From the cell containing the given text, extract its center point as [X, Y] coordinate. 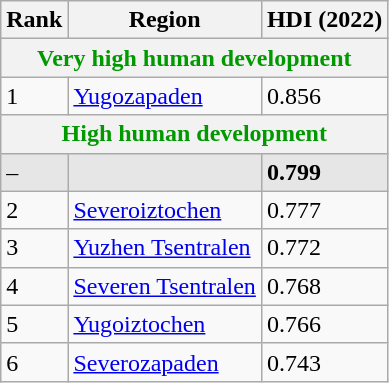
HDI (2022) [324, 20]
0.856 [324, 96]
Very high human development [194, 58]
Severoiztochen [165, 210]
Yugozapaden [165, 96]
Severen Tsentralen [165, 286]
0.777 [324, 210]
Region [165, 20]
4 [34, 286]
0.772 [324, 248]
Severozapaden [165, 362]
– [34, 172]
Rank [34, 20]
0.768 [324, 286]
2 [34, 210]
Yuzhen Tsentralen [165, 248]
5 [34, 324]
1 [34, 96]
0.799 [324, 172]
6 [34, 362]
0.743 [324, 362]
Yugoiztochen [165, 324]
3 [34, 248]
0.766 [324, 324]
High human development [194, 134]
